For the text-containing cell, return its midpoint in [x, y] coordinate format. 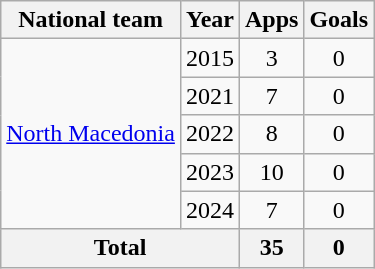
2021 [210, 96]
Apps [271, 20]
35 [271, 248]
Goals [339, 20]
Total [120, 248]
2023 [210, 172]
10 [271, 172]
Year [210, 20]
North Macedonia [91, 134]
2022 [210, 134]
3 [271, 58]
8 [271, 134]
2024 [210, 210]
2015 [210, 58]
National team [91, 20]
